Extract the (X, Y) coordinate from the center of the cell holding the provided text.  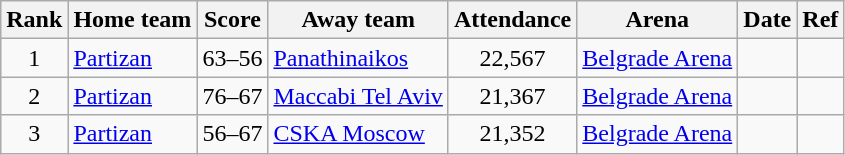
Maccabi Tel Aviv (358, 96)
76–67 (232, 96)
21,367 (512, 96)
Arena (658, 20)
3 (34, 134)
Home team (132, 20)
Rank (34, 20)
Score (232, 20)
Date (768, 20)
21,352 (512, 134)
Panathinaikos (358, 58)
63–56 (232, 58)
Away team (358, 20)
22,567 (512, 58)
Attendance (512, 20)
1 (34, 58)
56–67 (232, 134)
CSKA Moscow (358, 134)
Ref (820, 20)
2 (34, 96)
